Extract the [x, y] coordinate from the center of the cell holding the provided text.  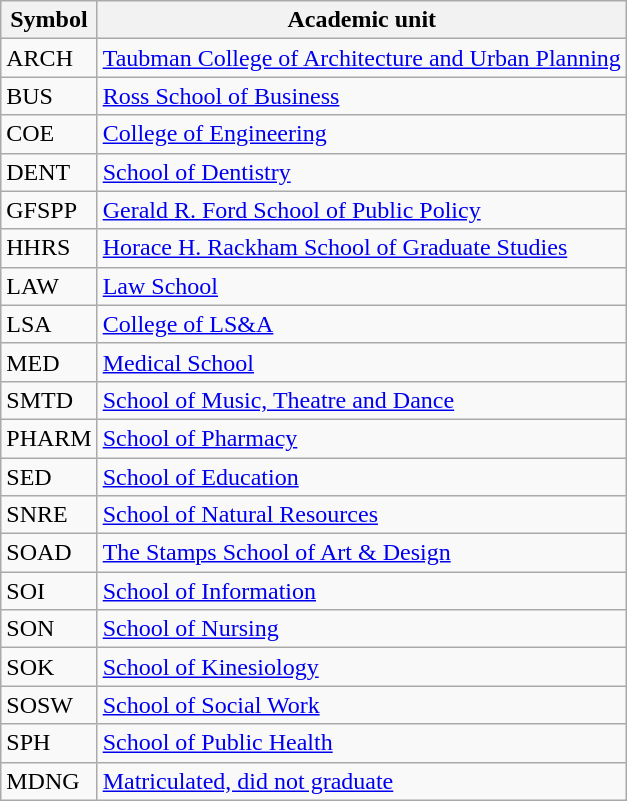
SNRE [49, 515]
SOSW [49, 705]
Ross School of Business [362, 96]
BUS [49, 96]
The Stamps School of Art & Design [362, 553]
Gerald R. Ford School of Public Policy [362, 210]
SOK [49, 667]
Symbol [49, 20]
Law School [362, 286]
DENT [49, 172]
School of Music, Theatre and Dance [362, 400]
HHRS [49, 248]
GFSPP [49, 210]
MED [49, 362]
SMTD [49, 400]
ARCH [49, 58]
Medical School [362, 362]
SON [49, 629]
School of Pharmacy [362, 438]
MDNG [49, 781]
School of Natural Resources [362, 515]
School of Dentistry [362, 172]
School of Education [362, 477]
SED [49, 477]
SOI [49, 591]
Taubman College of Architecture and Urban Planning [362, 58]
SPH [49, 743]
SOAD [49, 553]
Matriculated, did not graduate [362, 781]
School of Social Work [362, 705]
COE [49, 134]
Academic unit [362, 20]
PHARM [49, 438]
School of Kinesiology [362, 667]
School of Nursing [362, 629]
LSA [49, 324]
School of Public Health [362, 743]
Horace H. Rackham School of Graduate Studies [362, 248]
LAW [49, 286]
College of Engineering [362, 134]
School of Information [362, 591]
College of LS&A [362, 324]
